Determine the (x, y) coordinate at the center of the cell enclosing the given text.  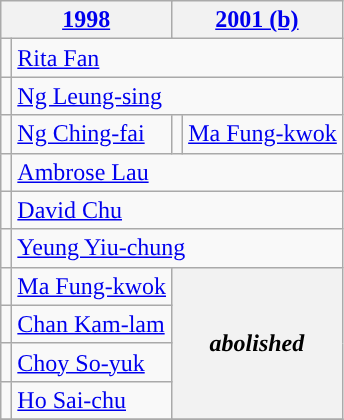
2001 (b) (258, 20)
Choy So-yuk (92, 362)
Chan Kam-lam (92, 324)
abolished (258, 343)
Ho Sai-chu (92, 400)
Ambrose Lau (178, 172)
David Chu (178, 210)
Ng Leung-sing (178, 96)
Rita Fan (178, 58)
1998 (86, 20)
Ng Ching-fai (92, 134)
Yeung Yiu-chung (178, 248)
